Pinpoint the cell where the given text exists, returning its [x, y] midpoint coordinate. 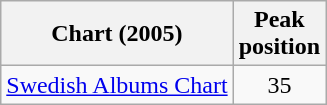
Chart (2005) [117, 34]
Peakposition [279, 34]
35 [279, 85]
Swedish Albums Chart [117, 85]
